Output the [x, y] coordinate of the center of the cell containing the given text.  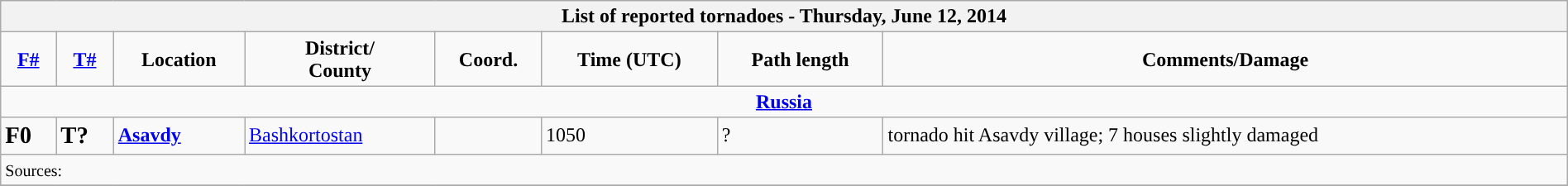
F# [28, 60]
tornado hit Asavdy village; 7 houses slightly damaged [1226, 136]
Asavdy [179, 136]
Russia [784, 102]
List of reported tornadoes - Thursday, June 12, 2014 [784, 17]
F0 [28, 136]
1050 [630, 136]
Location [179, 60]
District/County [341, 60]
Sources: [784, 169]
Comments/Damage [1226, 60]
T? [84, 136]
Coord. [488, 60]
Time (UTC) [630, 60]
T# [84, 60]
Bashkortostan [341, 136]
? [801, 136]
Path length [801, 60]
